Identify which cell holds the provided text, then report its [x, y] central coordinate. 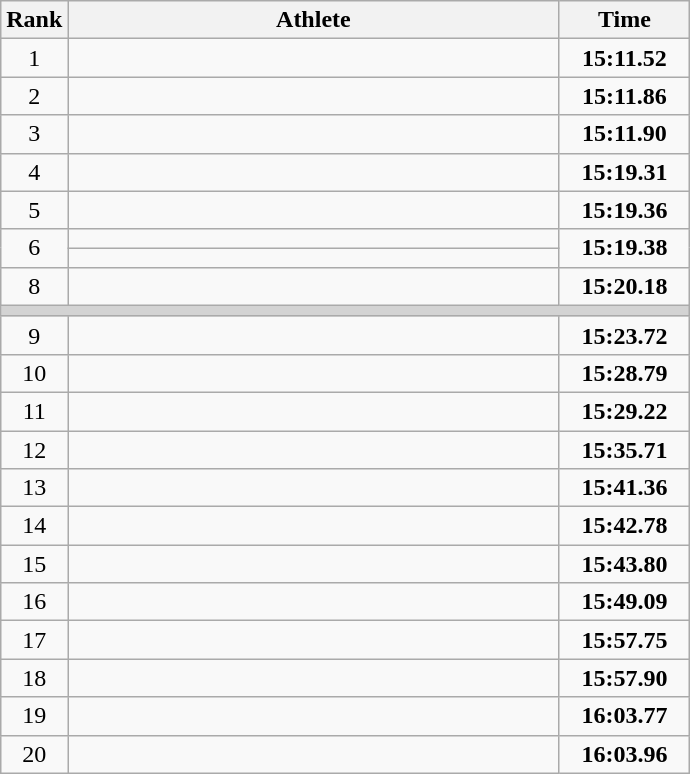
15:42.78 [624, 526]
15:49.09 [624, 602]
19 [34, 716]
15:23.72 [624, 335]
20 [34, 754]
15:19.31 [624, 172]
15:57.75 [624, 640]
9 [34, 335]
16:03.77 [624, 716]
11 [34, 411]
Rank [34, 20]
2 [34, 96]
5 [34, 210]
15 [34, 564]
12 [34, 449]
17 [34, 640]
Athlete [314, 20]
Time [624, 20]
3 [34, 134]
15:20.18 [624, 286]
8 [34, 286]
14 [34, 526]
16:03.96 [624, 754]
15:11.86 [624, 96]
15:43.80 [624, 564]
13 [34, 488]
15:28.79 [624, 373]
18 [34, 678]
16 [34, 602]
15:11.90 [624, 134]
4 [34, 172]
15:19.38 [624, 248]
15:41.36 [624, 488]
15:29.22 [624, 411]
15:19.36 [624, 210]
15:35.71 [624, 449]
15:11.52 [624, 58]
15:57.90 [624, 678]
10 [34, 373]
1 [34, 58]
6 [34, 248]
